Find where the given text appears and provide that cell's center as [x, y] coordinate. 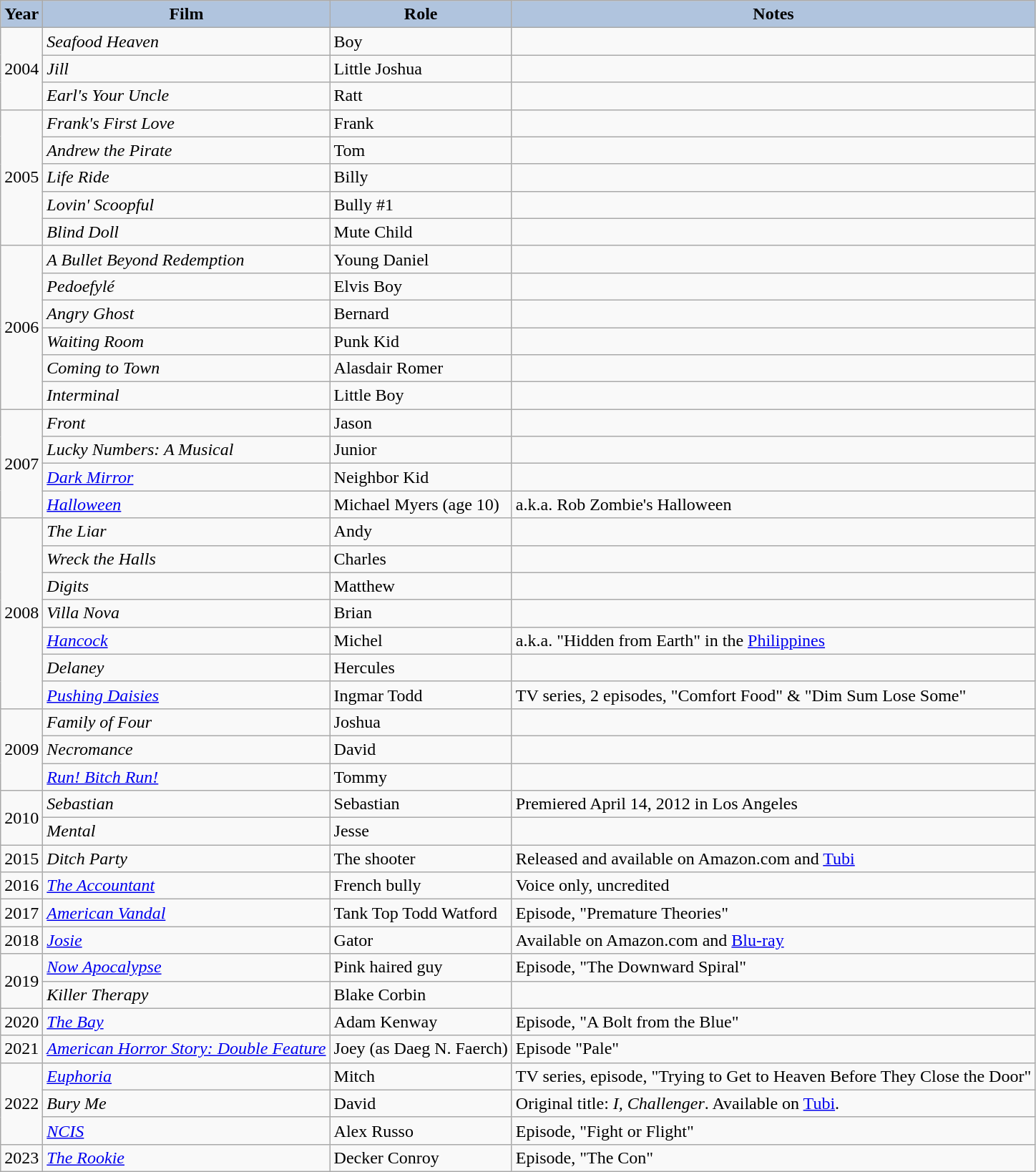
Lovin' Scoopful [186, 205]
Now Apocalypse [186, 967]
2017 [21, 913]
Charles [421, 559]
Hancock [186, 640]
Blind Doll [186, 232]
Waiting Room [186, 341]
Andy [421, 532]
Joey (as Daeg N. Faerch) [421, 1049]
Angry Ghost [186, 313]
a.k.a. "Hidden from Earth" in the Philippines [773, 640]
Tommy [421, 776]
Premiered April 14, 2012 in Los Angeles [773, 804]
Year [21, 14]
A Bullet Beyond Redemption [186, 259]
Wreck the Halls [186, 559]
Run! Bitch Run! [186, 776]
The Bay [186, 1022]
Digits [186, 586]
Josie [186, 940]
Necromance [186, 749]
Jill [186, 69]
2016 [21, 886]
The Accountant [186, 886]
Episode, "The Downward Spiral" [773, 967]
Pedoefylé [186, 286]
Halloween [186, 504]
Villa Nova [186, 613]
Hercules [421, 668]
Jesse [421, 831]
Available on Amazon.com and Blu-ray [773, 940]
NCIS [186, 1131]
Dark Mirror [186, 477]
Lucky Numbers: A Musical [186, 450]
Bernard [421, 313]
Gator [421, 940]
Blake Corbin [421, 995]
Family of Four [186, 722]
Film [186, 14]
2009 [21, 749]
2019 [21, 981]
Notes [773, 14]
Brian [421, 613]
Elvis Boy [421, 286]
Punk Kid [421, 341]
2007 [21, 464]
Joshua [421, 722]
Pushing Daisies [186, 695]
The Rookie [186, 1158]
Original title: I, Challenger. Available on Tubi. [773, 1103]
Billy [421, 177]
Earl's Your Uncle [186, 96]
French bully [421, 886]
Young Daniel [421, 259]
2022 [21, 1103]
a.k.a. Rob Zombie's Halloween [773, 504]
Michel [421, 640]
Frank's First Love [186, 123]
Matthew [421, 586]
Frank [421, 123]
Junior [421, 450]
2020 [21, 1022]
American Horror Story: Double Feature [186, 1049]
Episode, "The Con" [773, 1158]
Delaney [186, 668]
Alasdair Romer [421, 368]
TV series, 2 episodes, "Comfort Food" & "Dim Sum Lose Some" [773, 695]
Euphoria [186, 1076]
Ratt [421, 96]
Little Joshua [421, 69]
Episode, "Premature Theories" [773, 913]
The Liar [186, 532]
Ingmar Todd [421, 695]
Decker Conroy [421, 1158]
2005 [21, 177]
American Vandal [186, 913]
Andrew the Pirate [186, 150]
2008 [21, 613]
2010 [21, 818]
Boy [421, 41]
Ditch Party [186, 859]
Seafood Heaven [186, 41]
Michael Myers (age 10) [421, 504]
TV series, episode, "Trying to Get to Heaven Before They Close the Door" [773, 1076]
2004 [21, 69]
Released and available on Amazon.com and Tubi [773, 859]
Role [421, 14]
Alex Russo [421, 1131]
Little Boy [421, 396]
Episode "Pale" [773, 1049]
Episode, "Fight or Flight" [773, 1131]
2006 [21, 327]
2015 [21, 859]
2018 [21, 940]
Tom [421, 150]
Front [186, 423]
Adam Kenway [421, 1022]
The shooter [421, 859]
Tank Top Todd Watford [421, 913]
Interminal [186, 396]
2023 [21, 1158]
Mute Child [421, 232]
2021 [21, 1049]
Jason [421, 423]
Voice only, uncredited [773, 886]
Mitch [421, 1076]
Bury Me [186, 1103]
Life Ride [186, 177]
Bully #1 [421, 205]
Killer Therapy [186, 995]
Mental [186, 831]
Pink haired guy [421, 967]
Episode, "A Bolt from the Blue" [773, 1022]
Neighbor Kid [421, 477]
Coming to Town [186, 368]
